Scan for the cell matching the given text and deliver its [x, y] coordinate at center. 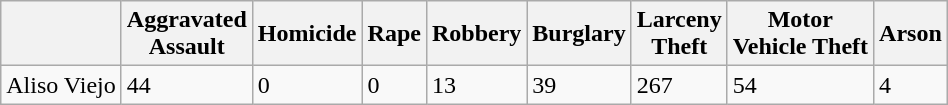
Arson [911, 34]
MotorVehicle Theft [800, 34]
54 [800, 85]
AggravatedAssault [186, 34]
Aliso Viejo [62, 85]
LarcenyTheft [679, 34]
Burglary [579, 34]
Robbery [476, 34]
Rape [394, 34]
13 [476, 85]
Homicide [307, 34]
267 [679, 85]
44 [186, 85]
4 [911, 85]
39 [579, 85]
